Capture the cell that displays the provided text and extract its (X, Y) central coordinate. 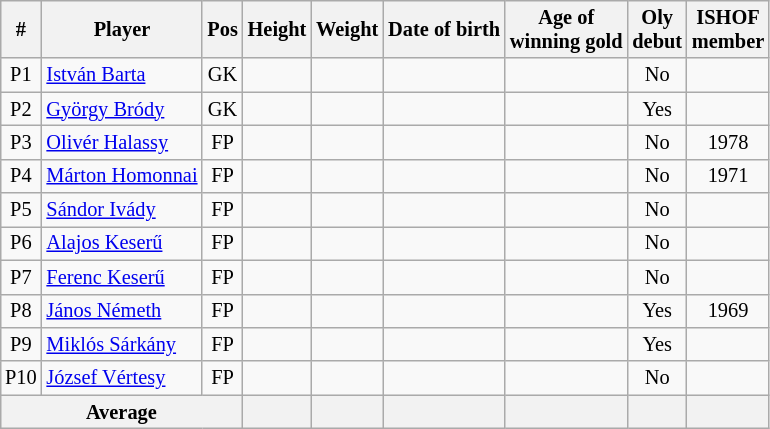
Alajos Keserű (122, 243)
# (20, 29)
1969 (728, 311)
János Németh (122, 311)
P4 (20, 176)
P9 (20, 344)
Age ofwinning gold (566, 29)
P1 (20, 75)
1978 (728, 142)
P10 (20, 378)
ISHOFmember (728, 29)
Olydebut (657, 29)
Pos (222, 29)
Player (122, 29)
Date of birth (444, 29)
Sándor Ivády (122, 210)
Height (278, 29)
Ferenc Keserű (122, 277)
P2 (20, 109)
József Vértesy (122, 378)
István Barta (122, 75)
P6 (20, 243)
Weight (347, 29)
György Bródy (122, 109)
Olivér Halassy (122, 142)
Márton Homonnai (122, 176)
1971 (728, 176)
P8 (20, 311)
Average (122, 412)
P7 (20, 277)
Miklós Sárkány (122, 344)
P5 (20, 210)
P3 (20, 142)
